From the cell containing the given text, extract its center point as (x, y) coordinate. 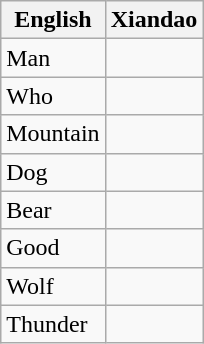
Xiandao (154, 20)
Wolf (53, 286)
Who (53, 96)
Dog (53, 172)
Mountain (53, 134)
Bear (53, 210)
English (53, 20)
Good (53, 248)
Thunder (53, 324)
Man (53, 58)
